Capture the cell that displays the provided text and extract its [x, y] central coordinate. 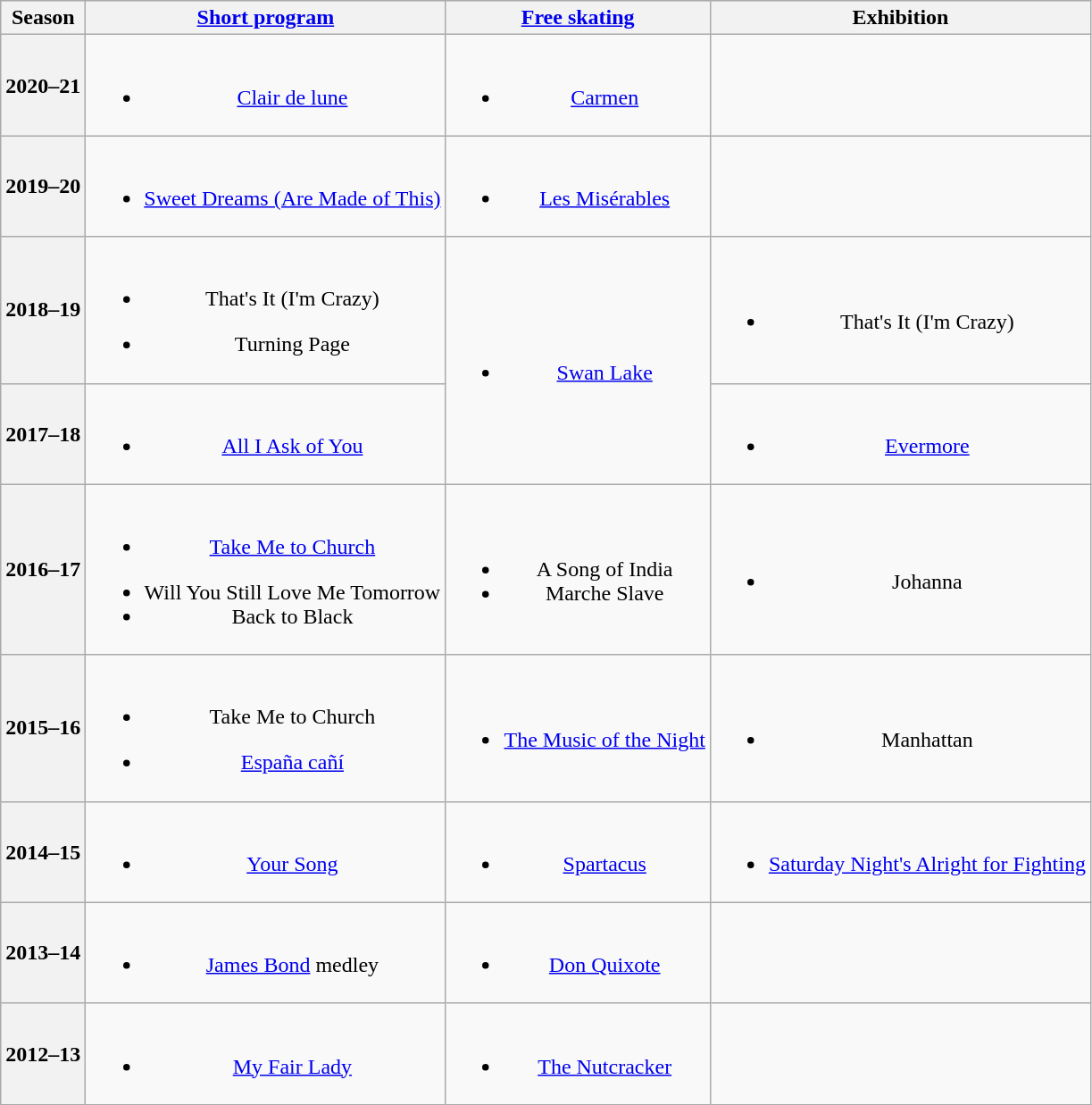
That's It (I'm Crazy) Turning Page [266, 310]
2015–16 [43, 728]
My Fair Lady [266, 1054]
Take Me to Church Will You Still Love Me TomorrowBack to Black [266, 570]
Short program [266, 18]
James Bond medley [266, 952]
Season [43, 18]
Spartacus [578, 852]
2018–19 [43, 310]
Carmen [578, 86]
Les Misérables [578, 186]
2014–15 [43, 852]
That's It (I'm Crazy) [900, 310]
Swan Lake [578, 361]
Clair de lune [266, 86]
All I Ask of You [266, 434]
2016–17 [43, 570]
Evermore [900, 434]
Your Song [266, 852]
Johanna [900, 570]
2017–18 [43, 434]
2013–14 [43, 952]
Manhattan [900, 728]
A Song of India Marche Slave [578, 570]
Take Me to Church España cañí [266, 728]
The Music of the Night [578, 728]
Sweet Dreams (Are Made of This) [266, 186]
2019–20 [43, 186]
Saturday Night's Alright for Fighting [900, 852]
Free skating [578, 18]
Don Quixote [578, 952]
2012–13 [43, 1054]
The Nutcracker [578, 1054]
Exhibition [900, 18]
2020–21 [43, 86]
